Output the [X, Y] coordinate of the center of the cell containing the given text.  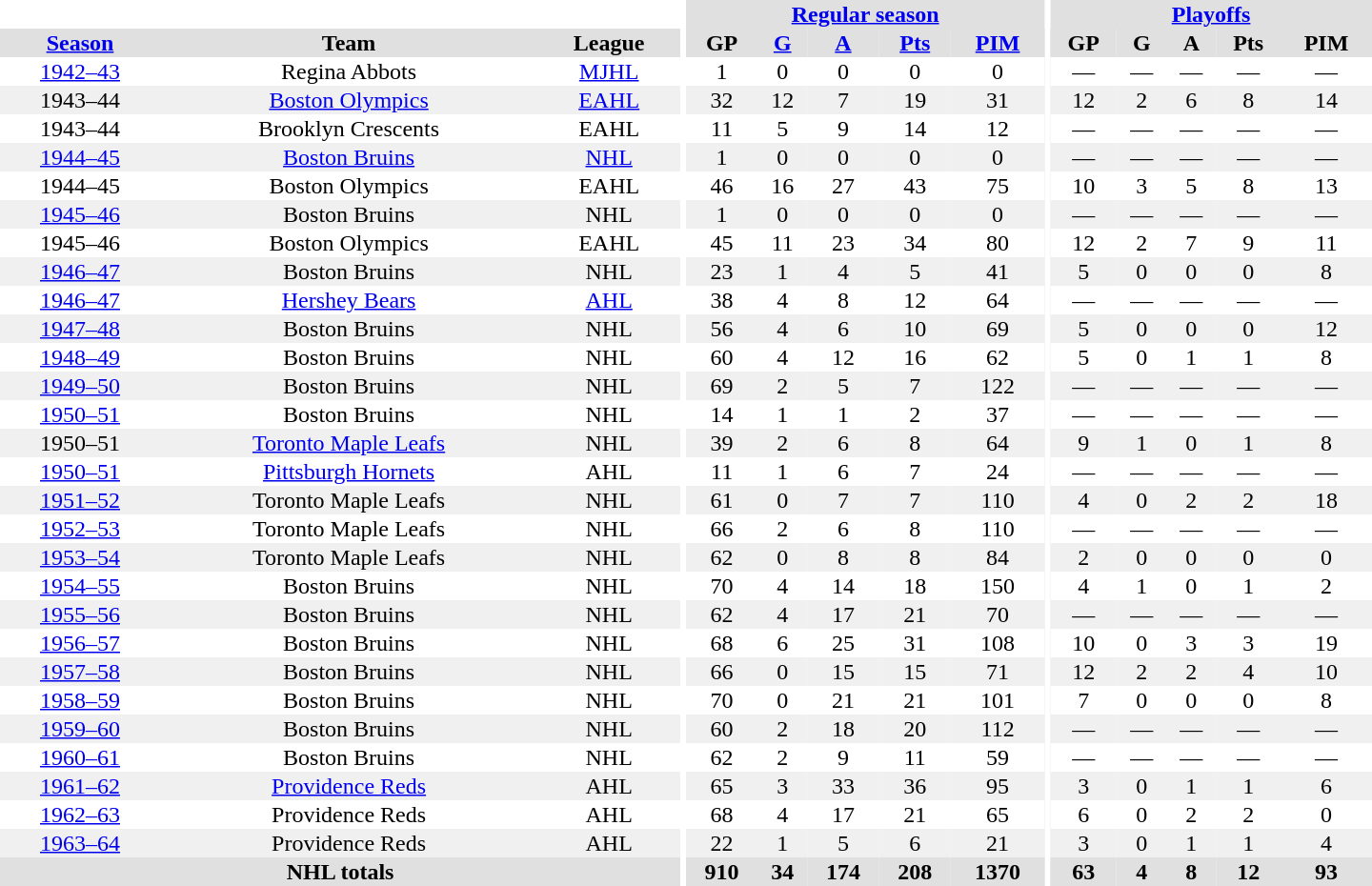
93 [1326, 872]
95 [998, 786]
13 [1326, 186]
1949–50 [80, 386]
Pittsburgh Hornets [349, 472]
56 [722, 329]
1960–61 [80, 757]
75 [998, 186]
Playoffs [1211, 14]
37 [998, 414]
150 [998, 586]
61 [722, 500]
27 [842, 186]
174 [842, 872]
108 [998, 643]
32 [722, 100]
112 [998, 729]
59 [998, 757]
45 [722, 243]
122 [998, 386]
63 [1083, 872]
1951–52 [80, 500]
101 [998, 700]
1955–56 [80, 614]
1954–55 [80, 586]
1948–49 [80, 357]
1370 [998, 872]
1957–58 [80, 672]
41 [998, 272]
1959–60 [80, 729]
1942–43 [80, 71]
League [609, 43]
Regina Abbots [349, 71]
Regular season [865, 14]
36 [915, 786]
38 [722, 300]
24 [998, 472]
Brooklyn Crescents [349, 129]
910 [722, 872]
Hershey Bears [349, 300]
84 [998, 557]
33 [842, 786]
1961–62 [80, 786]
1956–57 [80, 643]
208 [915, 872]
1962–63 [80, 815]
20 [915, 729]
1952–53 [80, 529]
Season [80, 43]
46 [722, 186]
39 [722, 443]
NHL totals [340, 872]
1947–48 [80, 329]
1958–59 [80, 700]
1963–64 [80, 843]
71 [998, 672]
22 [722, 843]
Team [349, 43]
43 [915, 186]
1953–54 [80, 557]
80 [998, 243]
25 [842, 643]
MJHL [609, 71]
